Provide the (x, y) coordinate of the cell's center where the given text is located.  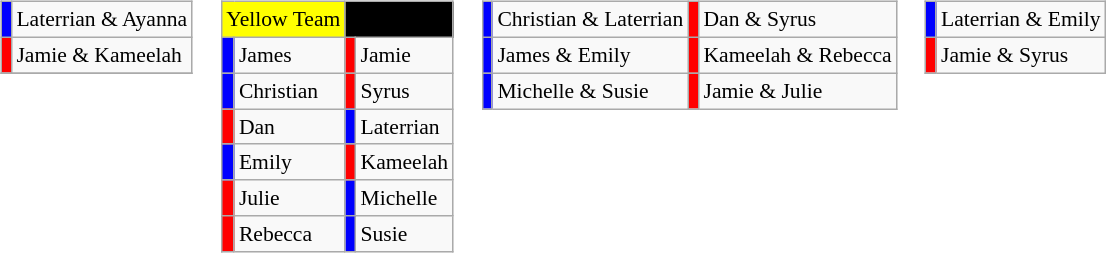
Yellow Team (283, 20)
Dan & Syrus (797, 20)
Rebecca (290, 234)
Jamie (405, 55)
Laterrian & Ayanna (102, 20)
Laterrian & Emily (1021, 20)
Emily (290, 162)
Christian & Laterrian (590, 20)
Dan (290, 127)
Jamie & Syrus (1021, 55)
Christian (290, 91)
Laterrian (405, 127)
Syrus (405, 91)
Julie (290, 198)
Michelle (405, 198)
James & Emily (590, 55)
Jamie & Julie (797, 91)
Kameelah & Rebecca (797, 55)
Michelle & Susie (590, 91)
James (290, 55)
Susie (405, 234)
Jamie & Kameelah (102, 55)
Kameelah (405, 162)
